Return [x, y] of the center of cell containing provided text 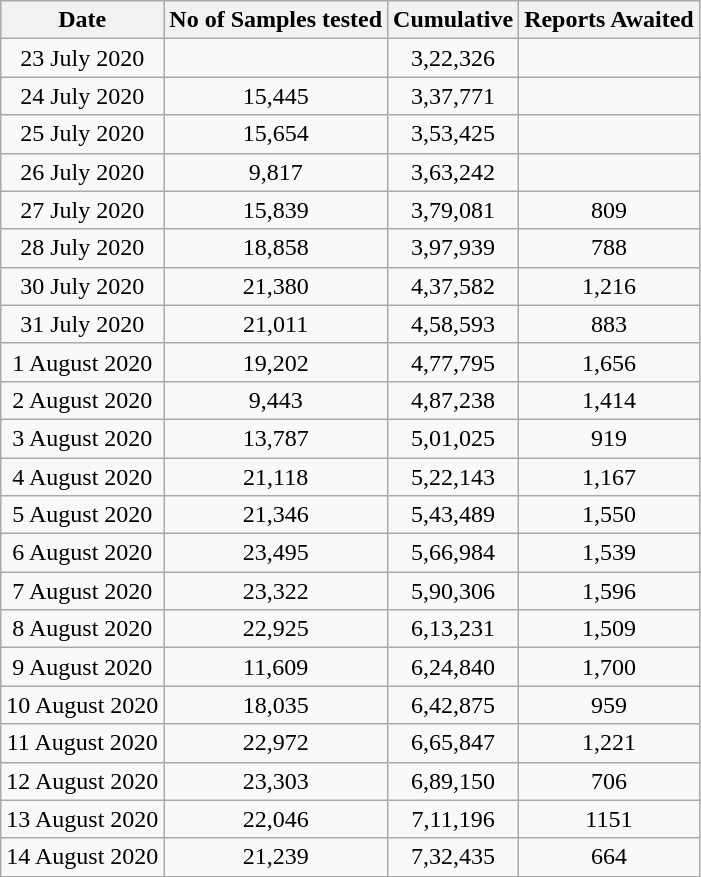
22,925 [276, 629]
Date [82, 20]
7,11,196 [454, 819]
1,596 [610, 591]
4,87,238 [454, 400]
5,22,143 [454, 477]
5,66,984 [454, 553]
664 [610, 857]
6 August 2020 [82, 553]
706 [610, 781]
23,303 [276, 781]
21,239 [276, 857]
13 August 2020 [82, 819]
21,118 [276, 477]
788 [610, 248]
10 August 2020 [82, 705]
14 August 2020 [82, 857]
9,817 [276, 172]
15,654 [276, 134]
1,539 [610, 553]
4,77,795 [454, 362]
Cumulative [454, 20]
3 August 2020 [82, 438]
28 July 2020 [82, 248]
Reports Awaited [610, 20]
23,495 [276, 553]
12 August 2020 [82, 781]
22,972 [276, 743]
1,221 [610, 743]
25 July 2020 [82, 134]
5,43,489 [454, 515]
919 [610, 438]
23,322 [276, 591]
4,37,582 [454, 286]
3,79,081 [454, 210]
No of Samples tested [276, 20]
9,443 [276, 400]
11 August 2020 [82, 743]
21,346 [276, 515]
3,63,242 [454, 172]
6,24,840 [454, 667]
22,046 [276, 819]
7,32,435 [454, 857]
4,58,593 [454, 324]
6,65,847 [454, 743]
959 [610, 705]
11,609 [276, 667]
5,90,306 [454, 591]
1,656 [610, 362]
15,839 [276, 210]
21,380 [276, 286]
1,216 [610, 286]
31 July 2020 [82, 324]
26 July 2020 [82, 172]
809 [610, 210]
3,22,326 [454, 58]
7 August 2020 [82, 591]
1,414 [610, 400]
1,550 [610, 515]
6,89,150 [454, 781]
5,01,025 [454, 438]
3,53,425 [454, 134]
1,509 [610, 629]
4 August 2020 [82, 477]
19,202 [276, 362]
15,445 [276, 96]
6,42,875 [454, 705]
2 August 2020 [82, 400]
18,858 [276, 248]
23 July 2020 [82, 58]
5 August 2020 [82, 515]
18,035 [276, 705]
3,37,771 [454, 96]
1151 [610, 819]
21,011 [276, 324]
3,97,939 [454, 248]
883 [610, 324]
24 July 2020 [82, 96]
13,787 [276, 438]
9 August 2020 [82, 667]
1,700 [610, 667]
30 July 2020 [82, 286]
1 August 2020 [82, 362]
27 July 2020 [82, 210]
1,167 [610, 477]
6,13,231 [454, 629]
8 August 2020 [82, 629]
